Identify which cell holds the provided text, then report its (X, Y) central coordinate. 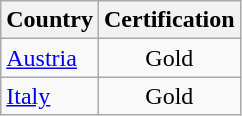
Austria (50, 58)
Country (50, 20)
Italy (50, 96)
Certification (169, 20)
